Determine the (X, Y) coordinate at the center of the cell enclosing the given text.  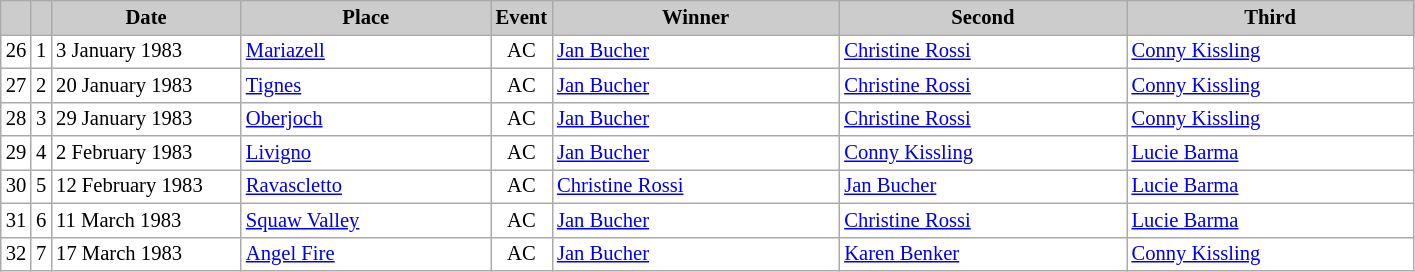
Angel Fire (366, 254)
28 (16, 119)
17 March 1983 (146, 254)
11 March 1983 (146, 220)
7 (41, 254)
1 (41, 51)
3 January 1983 (146, 51)
Karen Benker (982, 254)
Tignes (366, 85)
Place (366, 17)
Squaw Valley (366, 220)
Date (146, 17)
2 (41, 85)
29 (16, 153)
31 (16, 220)
6 (41, 220)
30 (16, 186)
Ravascletto (366, 186)
20 January 1983 (146, 85)
12 February 1983 (146, 186)
26 (16, 51)
Livigno (366, 153)
Third (1270, 17)
3 (41, 119)
Mariazell (366, 51)
Event (522, 17)
4 (41, 153)
Winner (696, 17)
Second (982, 17)
2 February 1983 (146, 153)
27 (16, 85)
5 (41, 186)
Oberjoch (366, 119)
32 (16, 254)
29 January 1983 (146, 119)
